Determine the [X, Y] coordinate at the center of the cell enclosing the given text.  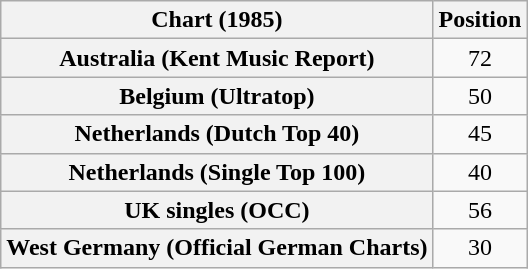
West Germany (Official German Charts) [217, 248]
Netherlands (Dutch Top 40) [217, 134]
UK singles (OCC) [217, 210]
56 [480, 210]
Position [480, 20]
Netherlands (Single Top 100) [217, 172]
Chart (1985) [217, 20]
30 [480, 248]
40 [480, 172]
Australia (Kent Music Report) [217, 58]
45 [480, 134]
Belgium (Ultratop) [217, 96]
50 [480, 96]
72 [480, 58]
